Pinpoint the cell where the given text exists, returning its (X, Y) midpoint coordinate. 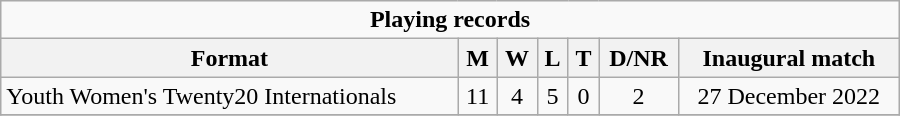
4 (517, 96)
Inaugural match (788, 58)
L (552, 58)
M (478, 58)
D/NR (639, 58)
27 December 2022 (788, 96)
Playing records (450, 20)
W (517, 58)
2 (639, 96)
T (584, 58)
0 (584, 96)
Format (230, 58)
5 (552, 96)
11 (478, 96)
Youth Women's Twenty20 Internationals (230, 96)
